Detect which cell encompasses the target text, then output its (X, Y) center coordinate. 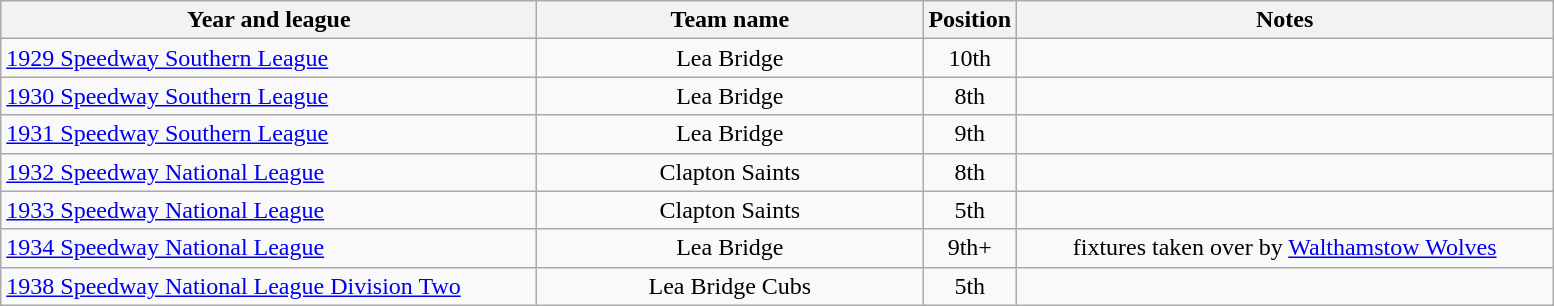
1931 Speedway Southern League (269, 134)
fixtures taken over by Walthamstow Wolves (1285, 248)
Lea Bridge Cubs (730, 286)
9th (970, 134)
1930 Speedway Southern League (269, 96)
Position (970, 20)
10th (970, 58)
1929 Speedway Southern League (269, 58)
1934 Speedway National League (269, 248)
1938 Speedway National League Division Two (269, 286)
9th+ (970, 248)
Team name (730, 20)
Year and league (269, 20)
1933 Speedway National League (269, 210)
1932 Speedway National League (269, 172)
Notes (1285, 20)
